Return [X, Y] of the center of cell containing provided text 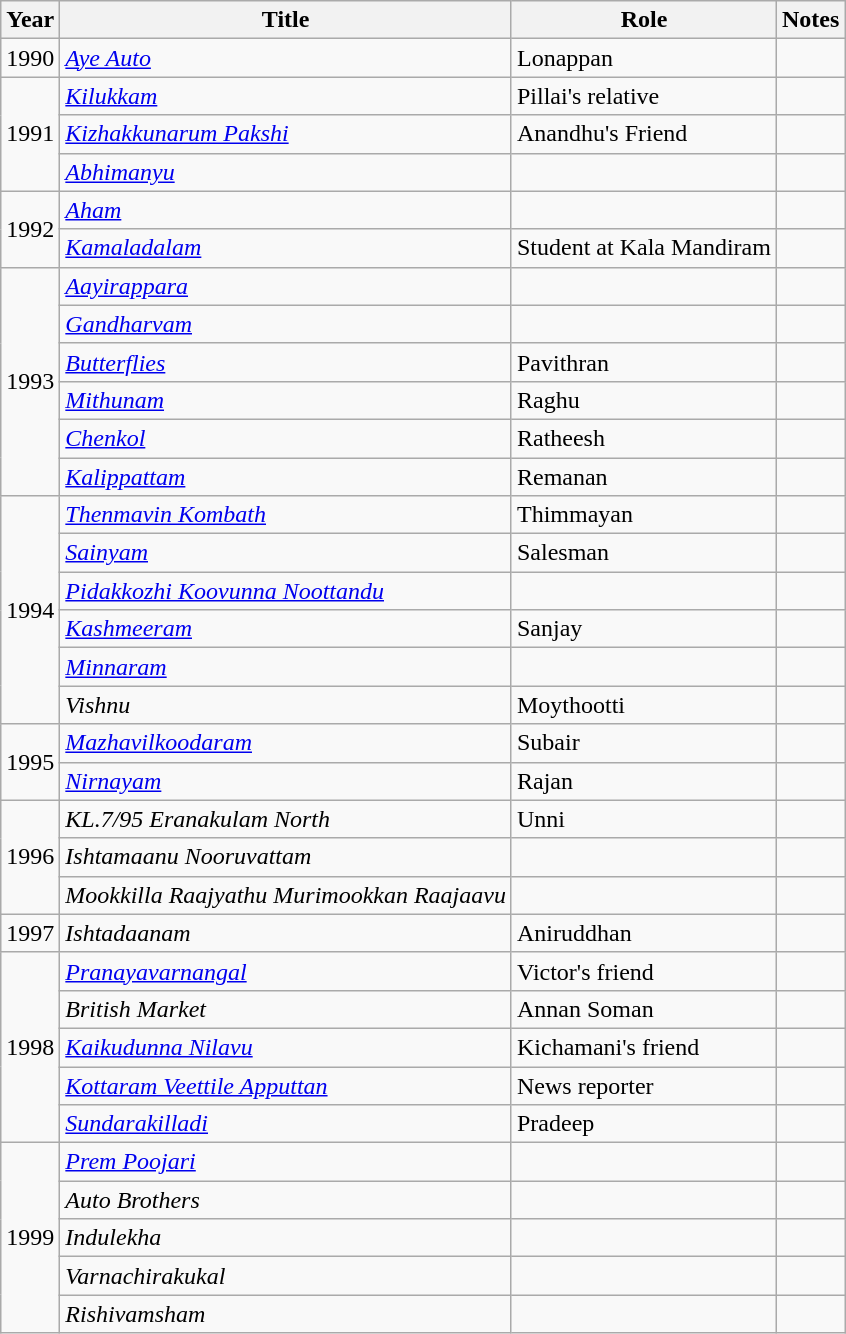
Role [644, 20]
Mithunam [286, 400]
Kaikudunna Nilavu [286, 1047]
Gandharvam [286, 324]
Auto Brothers [286, 1200]
Lonappan [644, 58]
Thimmayan [644, 515]
Victor's friend [644, 971]
Remanan [644, 477]
1990 [30, 58]
Sainyam [286, 553]
Mazhavilkoodaram [286, 743]
News reporter [644, 1085]
Vishnu [286, 705]
Mookkilla Raajyathu Murimookkan Raajaavu [286, 895]
Raghu [644, 400]
Indulekha [286, 1238]
Rishivamsham [286, 1314]
Prem Poojari [286, 1162]
Unni [644, 819]
Annan Soman [644, 1009]
Minnaram [286, 667]
Pavithran [644, 362]
Kashmeeram [286, 629]
Moythootti [644, 705]
1991 [30, 134]
Kottaram Veettile Apputtan [286, 1085]
Pradeep [644, 1124]
Subair [644, 743]
1997 [30, 933]
Aniruddhan [644, 933]
Nirnayam [286, 781]
Pillai's relative [644, 96]
Pidakkozhi Koovunna Noottandu [286, 591]
Kichamani's friend [644, 1047]
Kalippattam [286, 477]
Sanjay [644, 629]
Ishtamaanu Nooruvattam [286, 857]
Butterflies [286, 362]
Aayirappara [286, 286]
Varnachirakukal [286, 1276]
Kizhakkunarum Pakshi [286, 134]
Chenkol [286, 438]
Aham [286, 210]
Anandhu's Friend [644, 134]
Ratheesh [644, 438]
Notes [810, 20]
Aye Auto [286, 58]
KL.7/95 Eranakulam North [286, 819]
Salesman [644, 553]
Kamaladalam [286, 248]
1993 [30, 381]
Thenmavin Kombath [286, 515]
Title [286, 20]
1992 [30, 229]
Kilukkam [286, 96]
Sundarakilladi [286, 1124]
Year [30, 20]
Rajan [644, 781]
1998 [30, 1047]
Ishtadaanam [286, 933]
Student at Kala Mandiram [644, 248]
Pranayavarnangal [286, 971]
Abhimanyu [286, 172]
1999 [30, 1238]
1994 [30, 610]
British Market [286, 1009]
1996 [30, 857]
1995 [30, 762]
